Return the [x, y] coordinate for the center point of the cell that contains the specified text.  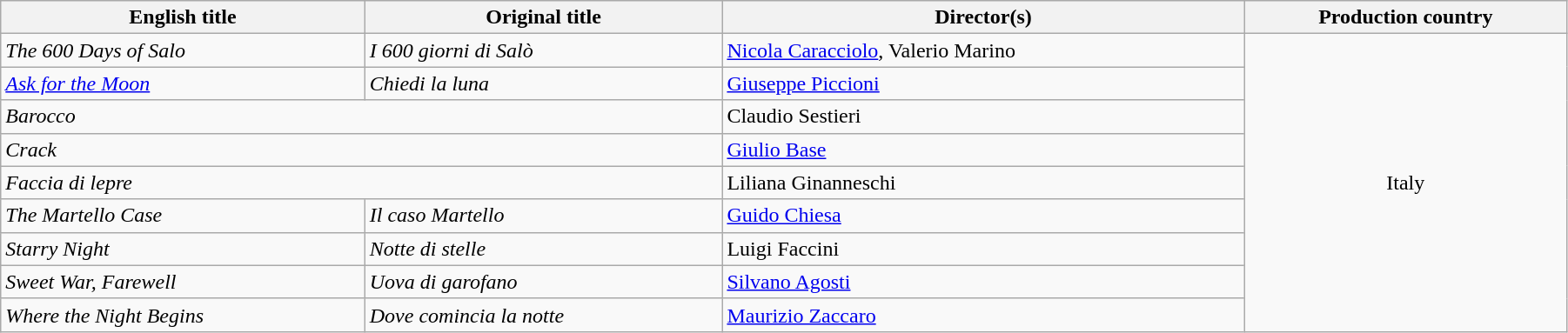
Luigi Faccini [983, 249]
Production country [1405, 17]
Guido Chiesa [983, 216]
Notte di stelle [543, 249]
Crack [362, 150]
Barocco [362, 117]
Claudio Sestieri [983, 117]
Chiedi la luna [543, 83]
Liliana Ginanneschi [983, 183]
Ask for the Moon [183, 83]
Giulio Base [983, 150]
Giuseppe Piccioni [983, 83]
Italy [1405, 183]
Original title [543, 17]
Silvano Agosti [983, 282]
Maurizio Zaccaro [983, 315]
The 600 Days of Salo [183, 50]
Dove comincia la notte [543, 315]
English title [183, 17]
Uova di garofano [543, 282]
Sweet War, Farewell [183, 282]
The Martello Case [183, 216]
Director(s) [983, 17]
Nicola Caracciolo, Valerio Marino [983, 50]
Where the Night Begins [183, 315]
Il caso Martello [543, 216]
Starry Night [183, 249]
I 600 giorni di Salò [543, 50]
Faccia di lepre [362, 183]
